Determine the [x, y] coordinate at the center of the cell enclosing the given text.  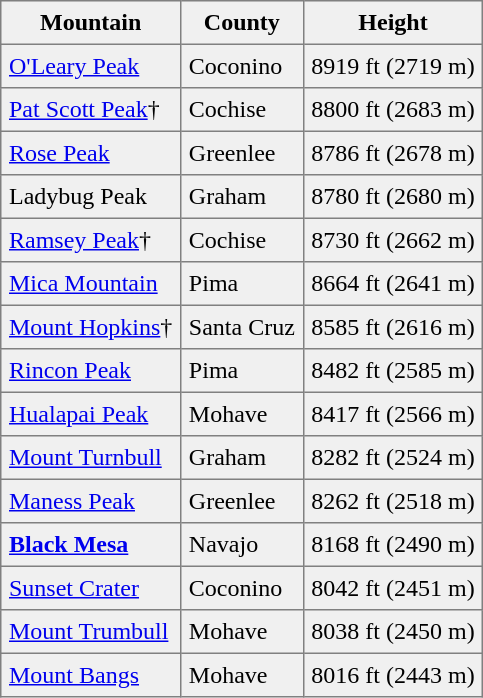
8038 ft (2450 m) [393, 632]
O'Leary Peak [91, 66]
8417 ft (2566 m) [393, 414]
8800 ft (2683 m) [393, 110]
Mount Hopkins† [91, 327]
Sunset Crater [91, 588]
8786 ft (2678 m) [393, 153]
8482 ft (2585 m) [393, 371]
Mount Bangs [91, 675]
8282 ft (2524 m) [393, 458]
Santa Cruz [242, 327]
Mica Mountain [91, 284]
Maness Peak [91, 501]
Height [393, 23]
8780 ft (2680 m) [393, 197]
Ladybug Peak [91, 197]
Mount Trumbull [91, 632]
8919 ft (2719 m) [393, 66]
8262 ft (2518 m) [393, 501]
8016 ft (2443 m) [393, 675]
8168 ft (2490 m) [393, 545]
8042 ft (2451 m) [393, 588]
Pat Scott Peak† [91, 110]
County [242, 23]
Black Mesa [91, 545]
Mountain [91, 23]
8585 ft (2616 m) [393, 327]
8664 ft (2641 m) [393, 284]
Mount Turnbull [91, 458]
Navajo [242, 545]
Ramsey Peak† [91, 240]
Rose Peak [91, 153]
8730 ft (2662 m) [393, 240]
Hualapai Peak [91, 414]
Rincon Peak [91, 371]
